Locate the cell with the specified text and output its [x, y] center coordinate. 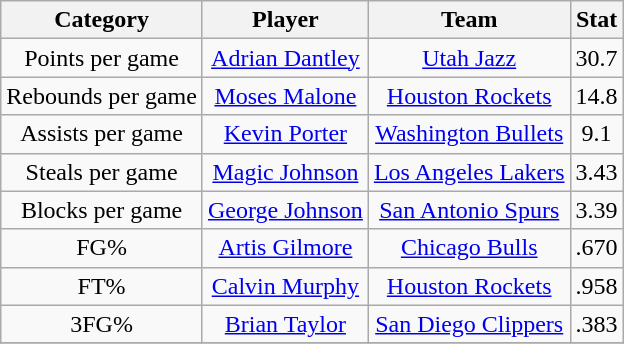
.958 [596, 286]
Steals per game [102, 172]
San Antonio Spurs [469, 210]
Moses Malone [285, 96]
George Johnson [285, 210]
9.1 [596, 134]
14.8 [596, 96]
.670 [596, 248]
Adrian Dantley [285, 58]
Team [469, 20]
Kevin Porter [285, 134]
Assists per game [102, 134]
San Diego Clippers [469, 324]
Magic Johnson [285, 172]
Washington Bullets [469, 134]
FG% [102, 248]
.383 [596, 324]
Calvin Murphy [285, 286]
Stat [596, 20]
Rebounds per game [102, 96]
Points per game [102, 58]
Blocks per game [102, 210]
Brian Taylor [285, 324]
3.39 [596, 210]
Chicago Bulls [469, 248]
30.7 [596, 58]
3.43 [596, 172]
Utah Jazz [469, 58]
Player [285, 20]
Los Angeles Lakers [469, 172]
3FG% [102, 324]
FT% [102, 286]
Category [102, 20]
Artis Gilmore [285, 248]
